Capture the cell that displays the provided text and extract its (x, y) central coordinate. 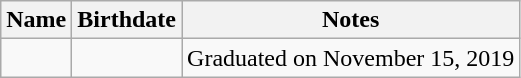
Graduated on November 15, 2019 (351, 58)
Notes (351, 20)
Name (36, 20)
Birthdate (127, 20)
